Locate the cell with the specified text and output its (X, Y) center coordinate. 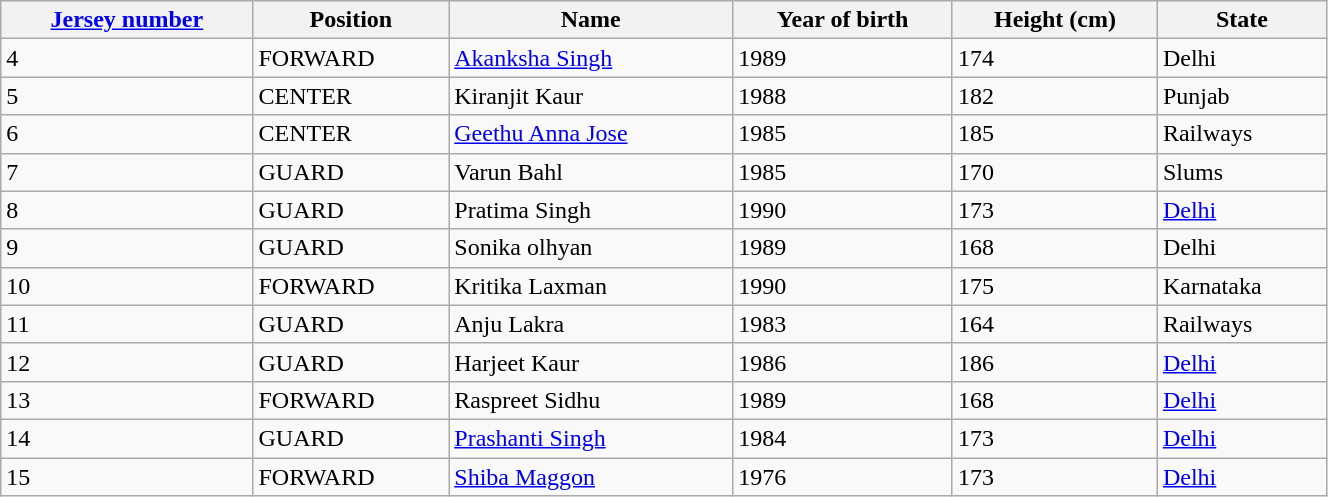
10 (127, 286)
Shiba Maggon (591, 477)
182 (1054, 96)
Karnataka (1242, 286)
8 (127, 210)
State (1242, 20)
170 (1054, 172)
12 (127, 362)
Akanksha Singh (591, 58)
Anju Lakra (591, 324)
1983 (843, 324)
Harjeet Kaur (591, 362)
Kiranjit Kaur (591, 96)
Kritika Laxman (591, 286)
Pratima Singh (591, 210)
11 (127, 324)
1976 (843, 477)
1988 (843, 96)
Position (351, 20)
1986 (843, 362)
175 (1054, 286)
Sonika olhyan (591, 248)
1984 (843, 438)
Raspreet Sidhu (591, 400)
186 (1054, 362)
185 (1054, 134)
9 (127, 248)
Punjab (1242, 96)
7 (127, 172)
Prashanti Singh (591, 438)
4 (127, 58)
174 (1054, 58)
Slums (1242, 172)
Height (cm) (1054, 20)
5 (127, 96)
13 (127, 400)
Varun Bahl (591, 172)
14 (127, 438)
15 (127, 477)
Name (591, 20)
164 (1054, 324)
6 (127, 134)
Geethu Anna Jose (591, 134)
Jersey number (127, 20)
Year of birth (843, 20)
